Extract the [X, Y] coordinate from the center of the cell holding the provided text.  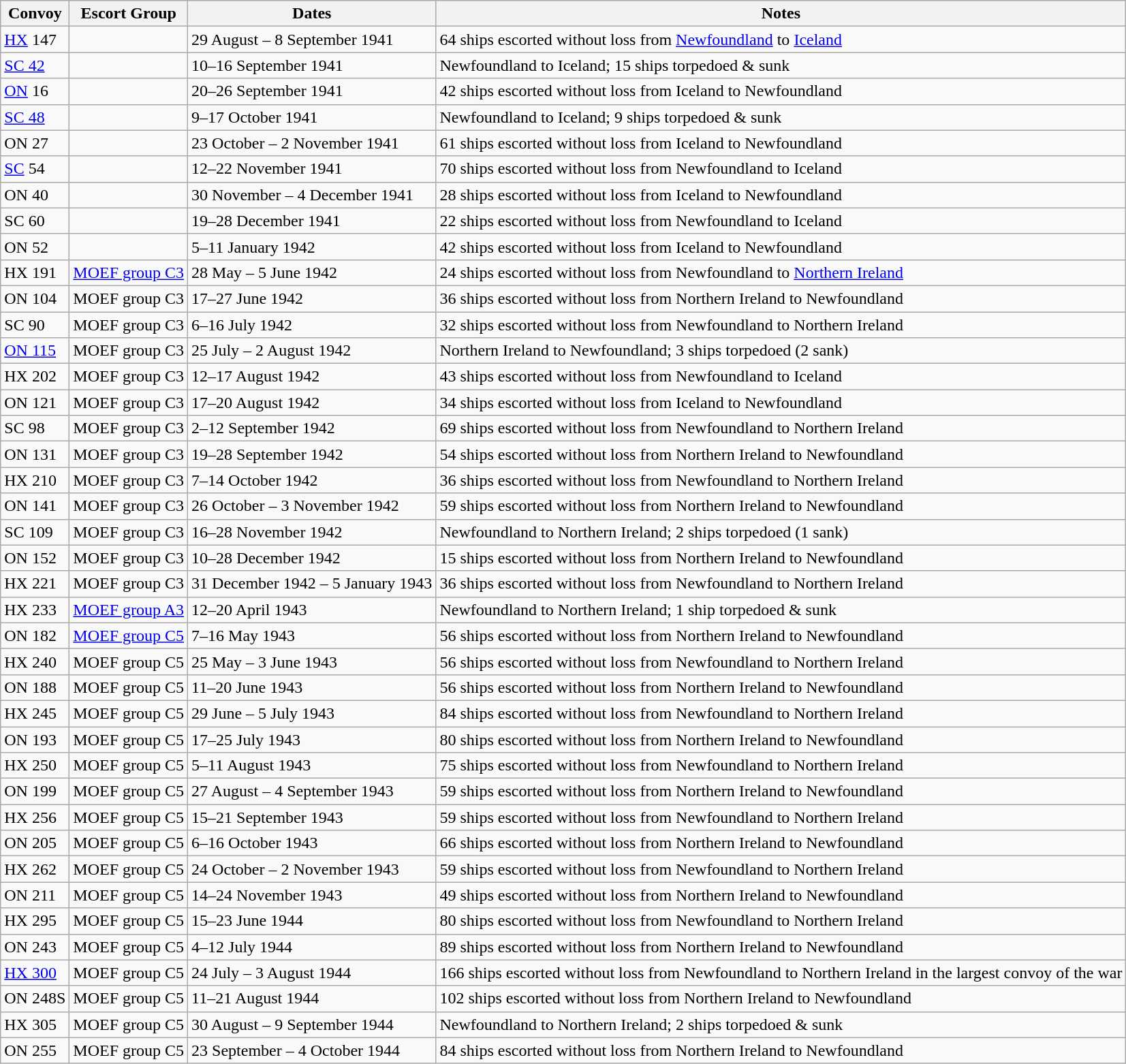
80 ships escorted without loss from Northern Ireland to Newfoundland [781, 739]
102 ships escorted without loss from Northern Ireland to Newfoundland [781, 999]
HX 210 [35, 480]
ON 255 [35, 1050]
61 ships escorted without loss from Iceland to Newfoundland [781, 143]
7–16 May 1943 [312, 636]
75 ships escorted without loss from Newfoundland to Northern Ireland [781, 766]
28 ships escorted without loss from Iceland to Newfoundland [781, 195]
28 May – 5 June 1942 [312, 272]
HX 250 [35, 766]
16–28 November 1942 [312, 532]
26 October – 3 November 1942 [312, 506]
12–17 August 1942 [312, 377]
ON 211 [35, 895]
15–23 June 1944 [312, 921]
66 ships escorted without loss from Northern Ireland to Newfoundland [781, 843]
ON 248S [35, 999]
ON 131 [35, 454]
MOEF group A3 [129, 610]
HX 245 [35, 713]
SC 54 [35, 169]
SC 42 [35, 65]
5–11 January 1942 [312, 247]
HX 191 [35, 272]
29 June – 5 July 1943 [312, 713]
ON 205 [35, 843]
ON 182 [35, 636]
Newfoundland to Iceland; 15 ships torpedoed & sunk [781, 65]
34 ships escorted without loss from Iceland to Newfoundland [781, 403]
15–21 September 1943 [312, 817]
15 ships escorted without loss from Northern Ireland to Newfoundland [781, 558]
25 July – 2 August 1942 [312, 351]
SC 48 [35, 117]
30 November – 4 December 1941 [312, 195]
ON 27 [35, 143]
SC 109 [35, 532]
ON 16 [35, 91]
22 ships escorted without loss from Newfoundland to Iceland [781, 221]
20–26 September 1941 [312, 91]
HX 295 [35, 921]
25 May – 3 June 1943 [312, 661]
SC 90 [35, 325]
10–16 September 1941 [312, 65]
Notes [781, 14]
11–21 August 1944 [312, 999]
84 ships escorted without loss from Newfoundland to Northern Ireland [781, 713]
23 October – 2 November 1941 [312, 143]
32 ships escorted without loss from Newfoundland to Northern Ireland [781, 325]
14–24 November 1943 [312, 895]
30 August – 9 September 1944 [312, 1024]
29 August – 8 September 1941 [312, 40]
ON 243 [35, 947]
9–17 October 1941 [312, 117]
166 ships escorted without loss from Newfoundland to Northern Ireland in the largest convoy of the war [781, 973]
ON 121 [35, 403]
ON 199 [35, 792]
ON 52 [35, 247]
31 December 1942 – 5 January 1943 [312, 584]
Newfoundland to Northern Ireland; 2 ships torpedoed (1 sank) [781, 532]
HX 221 [35, 584]
HX 240 [35, 661]
24 ships escorted without loss from Newfoundland to Northern Ireland [781, 272]
Escort Group [129, 14]
Newfoundland to Northern Ireland; 2 ships torpedoed & sunk [781, 1024]
ON 193 [35, 739]
HX 147 [35, 40]
2–12 September 1942 [312, 428]
19–28 December 1941 [312, 221]
64 ships escorted without loss from Newfoundland to Iceland [781, 40]
12–22 November 1941 [312, 169]
SC 60 [35, 221]
ON 115 [35, 351]
HX 256 [35, 817]
ON 188 [35, 687]
ON 141 [35, 506]
10–28 December 1942 [312, 558]
17–20 August 1942 [312, 403]
4–12 July 1944 [312, 947]
24 July – 3 August 1944 [312, 973]
19–28 September 1942 [312, 454]
56 ships escorted without loss from Newfoundland to Northern Ireland [781, 661]
Newfoundland to Iceland; 9 ships torpedoed & sunk [781, 117]
HX 233 [35, 610]
ON 104 [35, 298]
HX 202 [35, 377]
23 September – 4 October 1944 [312, 1050]
12–20 April 1943 [312, 610]
ON 152 [35, 558]
5–11 August 1943 [312, 766]
Convoy [35, 14]
70 ships escorted without loss from Newfoundland to Iceland [781, 169]
17–27 June 1942 [312, 298]
89 ships escorted without loss from Northern Ireland to Newfoundland [781, 947]
49 ships escorted without loss from Northern Ireland to Newfoundland [781, 895]
HX 300 [35, 973]
7–14 October 1942 [312, 480]
6–16 October 1943 [312, 843]
80 ships escorted without loss from Newfoundland to Northern Ireland [781, 921]
27 August – 4 September 1943 [312, 792]
HX 262 [35, 869]
SC 98 [35, 428]
Northern Ireland to Newfoundland; 3 ships torpedoed (2 sank) [781, 351]
HX 305 [35, 1024]
24 October – 2 November 1943 [312, 869]
69 ships escorted without loss from Newfoundland to Northern Ireland [781, 428]
43 ships escorted without loss from Newfoundland to Iceland [781, 377]
Dates [312, 14]
ON 40 [35, 195]
84 ships escorted without loss from Northern Ireland to Newfoundland [781, 1050]
11–20 June 1943 [312, 687]
36 ships escorted without loss from Northern Ireland to Newfoundland [781, 298]
Newfoundland to Northern Ireland; 1 ship torpedoed & sunk [781, 610]
6–16 July 1942 [312, 325]
17–25 July 1943 [312, 739]
54 ships escorted without loss from Northern Ireland to Newfoundland [781, 454]
